Return (X, Y) of the center of cell containing provided text 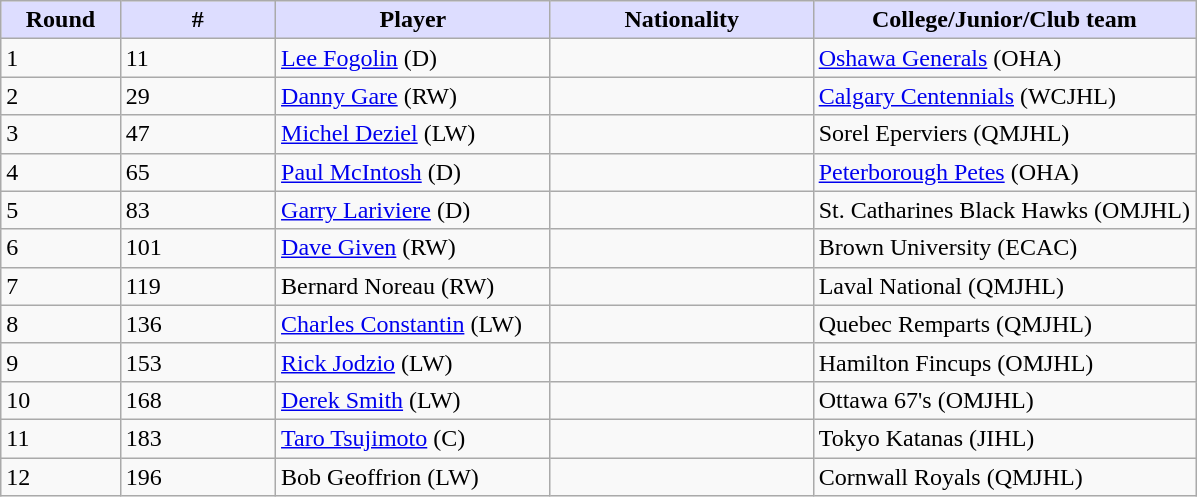
10 (60, 400)
Peterborough Petes (OHA) (1004, 172)
Oshawa Generals (OHA) (1004, 58)
Cornwall Royals (QMJHL) (1004, 477)
Michel Deziel (LW) (414, 134)
4 (60, 172)
Laval National (QMJHL) (1004, 286)
196 (198, 477)
2 (60, 96)
Tokyo Katanas (JIHL) (1004, 438)
Charles Constantin (LW) (414, 324)
Brown University (ECAC) (1004, 248)
3 (60, 134)
136 (198, 324)
Paul McIntosh (D) (414, 172)
183 (198, 438)
# (198, 20)
153 (198, 362)
Lee Fogolin (D) (414, 58)
65 (198, 172)
Nationality (682, 20)
9 (60, 362)
Hamilton Fincups (OMJHL) (1004, 362)
168 (198, 400)
Bernard Noreau (RW) (414, 286)
7 (60, 286)
Quebec Remparts (QMJHL) (1004, 324)
Sorel Eperviers (QMJHL) (1004, 134)
29 (198, 96)
12 (60, 477)
Ottawa 67's (OMJHL) (1004, 400)
Rick Jodzio (LW) (414, 362)
83 (198, 210)
College/Junior/Club team (1004, 20)
Danny Gare (RW) (414, 96)
Dave Given (RW) (414, 248)
101 (198, 248)
Taro Tsujimoto (C) (414, 438)
Player (414, 20)
Round (60, 20)
Calgary Centennials (WCJHL) (1004, 96)
Bob Geoffrion (LW) (414, 477)
6 (60, 248)
Garry Lariviere (D) (414, 210)
119 (198, 286)
1 (60, 58)
Derek Smith (LW) (414, 400)
St. Catharines Black Hawks (OMJHL) (1004, 210)
5 (60, 210)
8 (60, 324)
47 (198, 134)
